Pinpoint the cell where the given text exists, returning its (X, Y) midpoint coordinate. 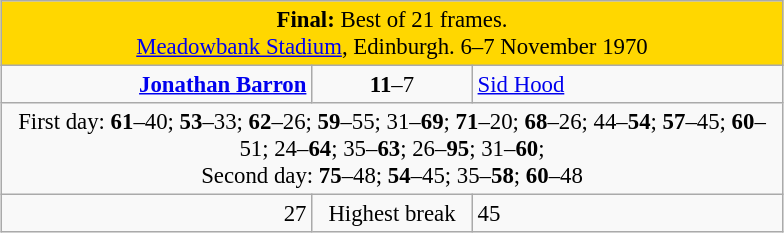
11–7 (392, 85)
45 (628, 214)
Sid Hood (628, 85)
27 (156, 214)
Jonathan Barron (156, 85)
First day: 61–40; 53–33; 62–26; 59–55; 31–69; 71–20; 68–26; 44–54; 57–45; 60–51; 24–64; 35–63; 26–95; 31–60;Second day: 75–48; 54–45; 35–58; 60–48 (392, 149)
Highest break (392, 214)
Final: Best of 21 frames.Meadowbank Stadium, Edinburgh. 6–7 November 1970 (392, 34)
